Provide the (X, Y) coordinate of the cell's center where the given text is located.  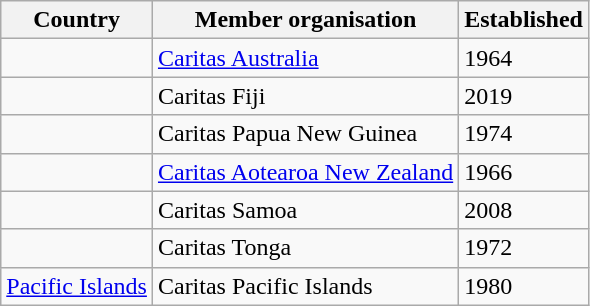
1972 (524, 248)
Caritas Aotearoa New Zealand (305, 172)
2019 (524, 96)
1964 (524, 58)
Caritas Tonga (305, 248)
1966 (524, 172)
Caritas Pacific Islands (305, 286)
1974 (524, 134)
Established (524, 20)
Caritas Samoa (305, 210)
Caritas Papua New Guinea (305, 134)
Country (77, 20)
Member organisation (305, 20)
1980 (524, 286)
Caritas Australia (305, 58)
2008 (524, 210)
Pacific Islands (77, 286)
Caritas Fiji (305, 96)
